Scan for the cell matching the given text and deliver its [x, y] coordinate at center. 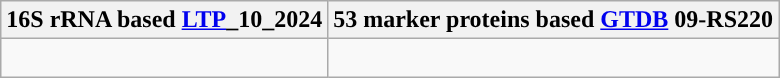
16S rRNA based LTP_10_2024 [164, 20]
53 marker proteins based GTDB 09-RS220 [554, 20]
